Identify which cell holds the provided text, then report its (X, Y) central coordinate. 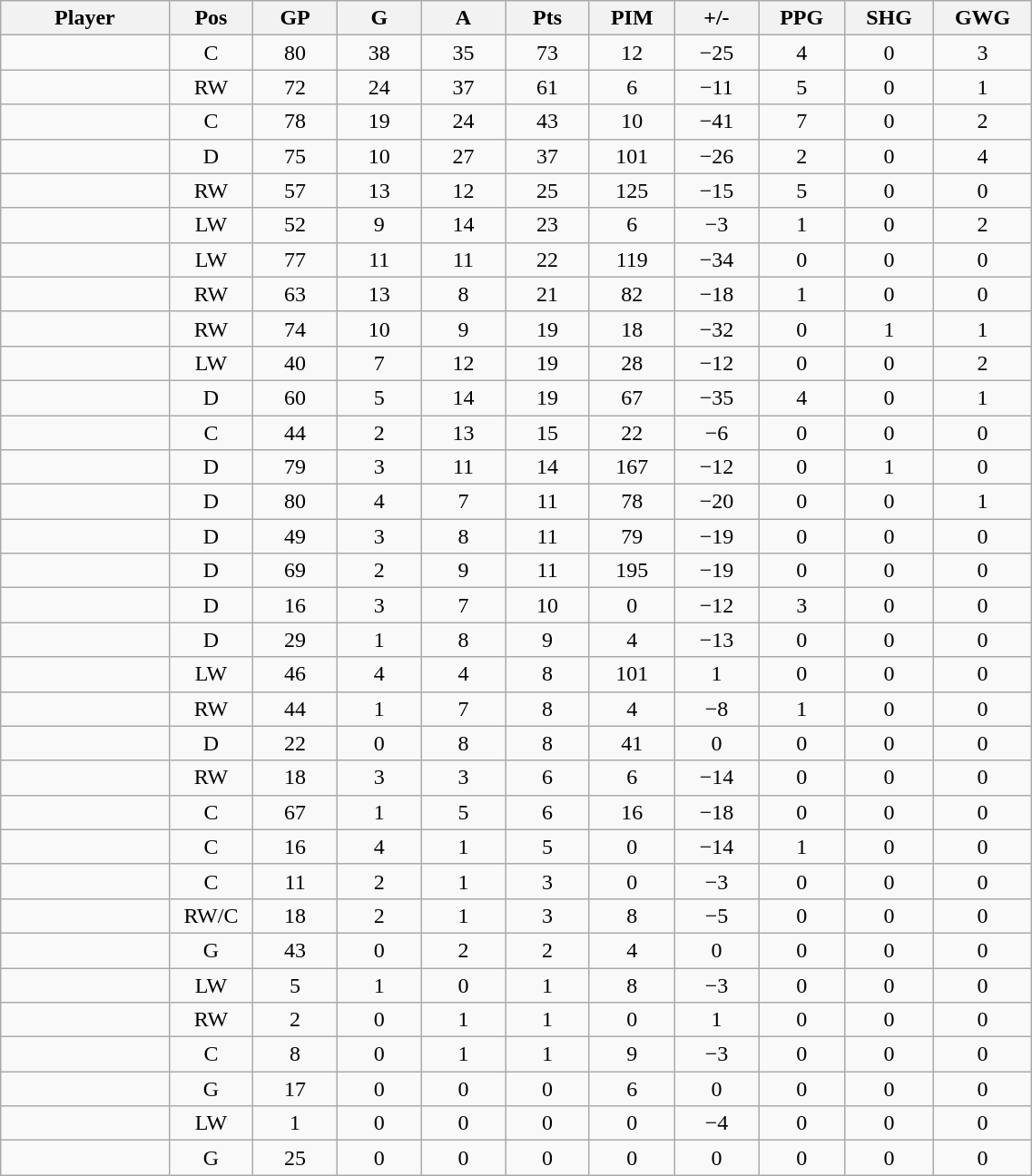
38 (379, 53)
−5 (717, 916)
23 (548, 225)
125 (632, 191)
15 (548, 433)
74 (296, 328)
41 (632, 743)
−8 (717, 709)
−34 (717, 260)
77 (296, 260)
35 (463, 53)
Player (85, 18)
RW/C (211, 916)
PIM (632, 18)
A (463, 18)
GP (296, 18)
PPG (802, 18)
119 (632, 260)
−6 (717, 433)
Pts (548, 18)
−32 (717, 328)
Pos (211, 18)
49 (296, 536)
−11 (717, 87)
−4 (717, 1123)
28 (632, 363)
57 (296, 191)
−13 (717, 640)
82 (632, 294)
−15 (717, 191)
−20 (717, 502)
+/- (717, 18)
17 (296, 1089)
40 (296, 363)
−41 (717, 122)
−35 (717, 397)
−25 (717, 53)
60 (296, 397)
195 (632, 571)
72 (296, 87)
73 (548, 53)
63 (296, 294)
21 (548, 294)
75 (296, 156)
52 (296, 225)
29 (296, 640)
−26 (717, 156)
167 (632, 467)
46 (296, 674)
27 (463, 156)
61 (548, 87)
SHG (889, 18)
GWG (982, 18)
69 (296, 571)
